Scan for the cell matching the given text and deliver its [X, Y] coordinate at center. 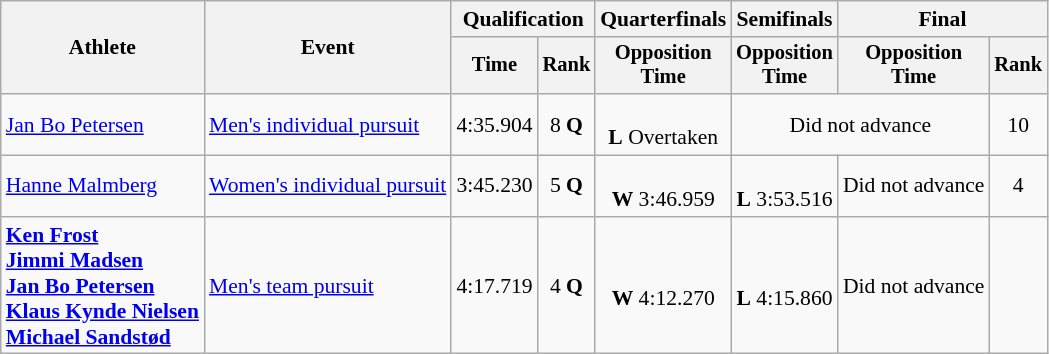
Event [328, 48]
4 [1018, 186]
Time [494, 66]
8 Q [567, 124]
Qualification [523, 19]
L 3:53.516 [784, 186]
W 3:46.959 [663, 186]
Final [942, 19]
Quarterfinals [663, 19]
5 Q [567, 186]
Men's individual pursuit [328, 124]
3:45.230 [494, 186]
Jan Bo Petersen [102, 124]
L Overtaken [663, 124]
10 [1018, 124]
Women's individual pursuit [328, 186]
Athlete [102, 48]
Semifinals [784, 19]
Hanne Malmberg [102, 186]
4:35.904 [494, 124]
